Scan for the cell matching the given text and deliver its (X, Y) coordinate at center. 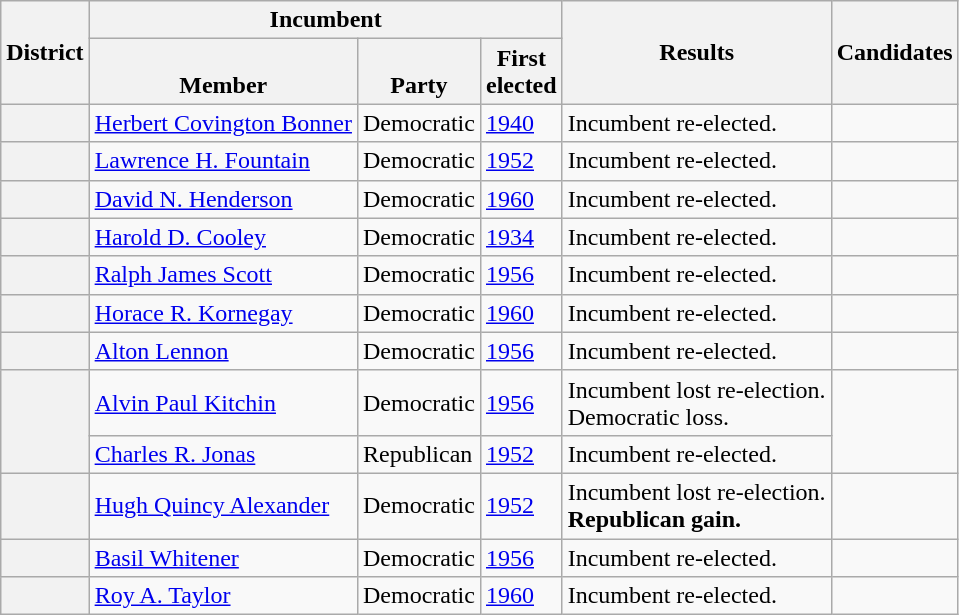
David N. Henderson (223, 199)
Candidates (894, 52)
Incumbent lost re-election.Democratic loss. (696, 402)
Alvin Paul Kitchin (223, 402)
Incumbent lost re-election.Republican gain. (696, 506)
Lawrence H. Fountain (223, 161)
1940 (521, 123)
Party (418, 72)
Herbert Covington Bonner (223, 123)
Horace R. Kornegay (223, 313)
Basil Whitener (223, 557)
Harold D. Cooley (223, 237)
Charles R. Jonas (223, 454)
Hugh Quincy Alexander (223, 506)
Republican (418, 454)
Incumbent (326, 20)
District (45, 52)
Results (696, 52)
1934 (521, 237)
Member (223, 72)
Ralph James Scott (223, 275)
Alton Lennon (223, 351)
Roy A. Taylor (223, 596)
Firstelected (521, 72)
